Extract the [X, Y] coordinate from the center of the cell holding the provided text.  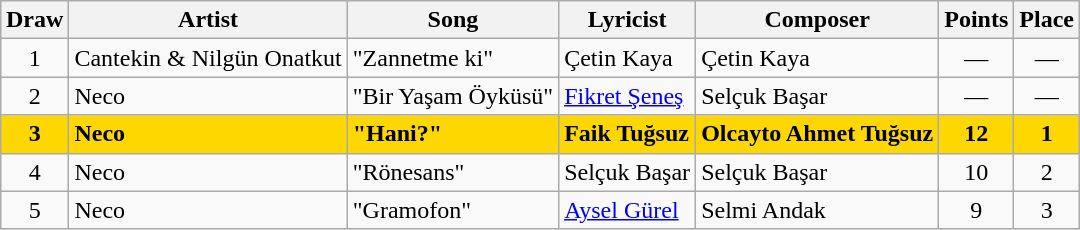
12 [976, 134]
Lyricist [628, 20]
Song [452, 20]
10 [976, 172]
Fikret Şeneş [628, 96]
Cantekin & Nilgün Onatkut [208, 58]
"Zannetme ki" [452, 58]
4 [34, 172]
Faik Tuğsuz [628, 134]
Composer [818, 20]
"Rönesans" [452, 172]
Place [1047, 20]
Selmi Andak [818, 210]
"Hani?" [452, 134]
"Bir Yaşam Öyküsü" [452, 96]
Artist [208, 20]
Olcayto Ahmet Tuğsuz [818, 134]
Draw [34, 20]
"Gramofon" [452, 210]
5 [34, 210]
Aysel Gürel [628, 210]
Points [976, 20]
9 [976, 210]
